Identify which cell holds the provided text, then report its [x, y] central coordinate. 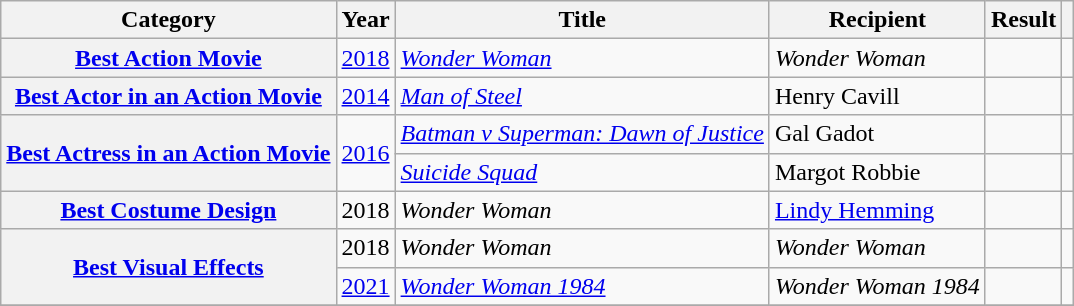
Year [366, 20]
Suicide Squad [582, 172]
Title [582, 20]
Margot Robbie [877, 172]
2014 [366, 96]
2021 [366, 286]
Recipient [877, 20]
Best Actor in an Action Movie [168, 96]
Best Visual Effects [168, 267]
Result [1023, 20]
Best Actress in an Action Movie [168, 153]
Category [168, 20]
Best Action Movie [168, 58]
Henry Cavill [877, 96]
2016 [366, 153]
Man of Steel [582, 96]
Gal Gadot [877, 134]
Best Costume Design [168, 210]
Lindy Hemming [877, 210]
Batman v Superman: Dawn of Justice [582, 134]
